Locate the cell with the specified text and output its (X, Y) center coordinate. 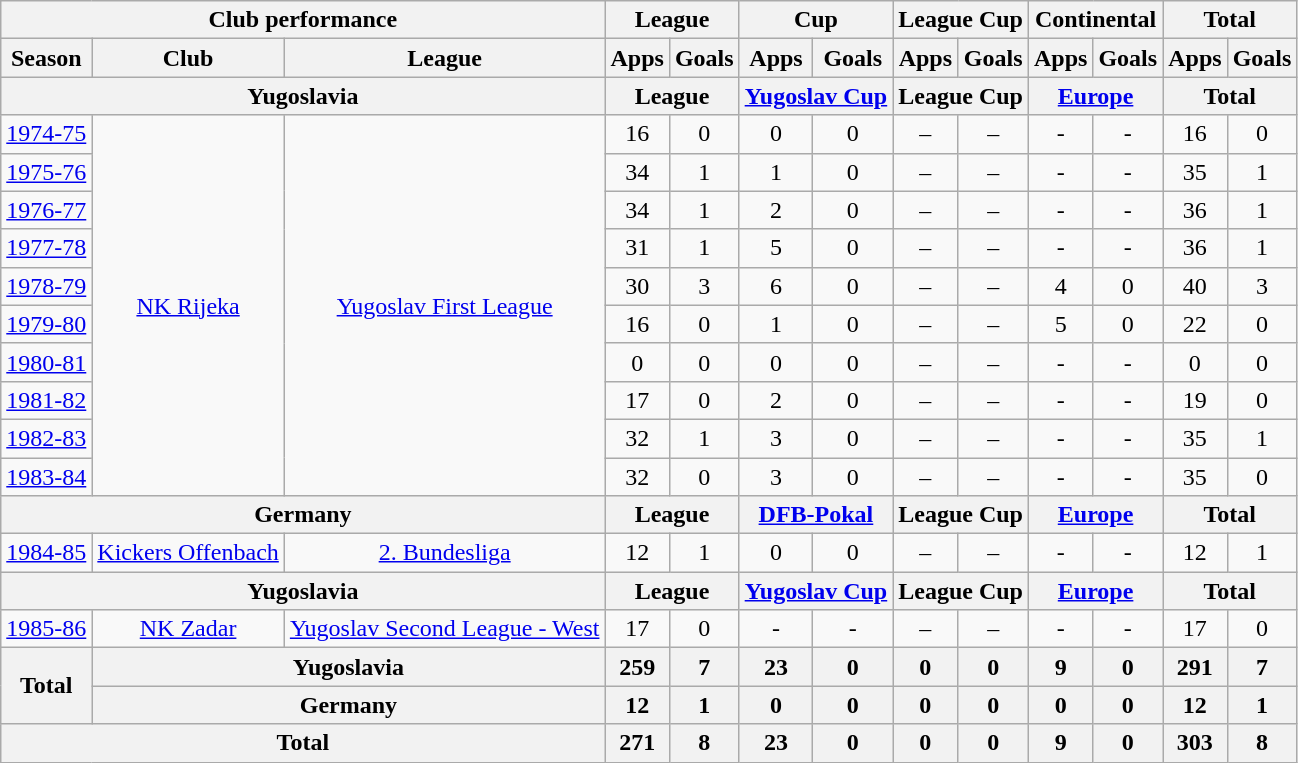
291 (1195, 667)
Season (46, 58)
1985-86 (46, 629)
6 (776, 286)
NK Rijeka (188, 306)
Club performance (303, 20)
Cup (816, 20)
22 (1195, 324)
31 (637, 248)
Yugoslav Second League - West (444, 629)
Kickers Offenbach (188, 553)
259 (637, 667)
1979-80 (46, 324)
19 (1195, 400)
Continental (1095, 20)
1982-83 (46, 438)
1984-85 (46, 553)
30 (637, 286)
NK Zadar (188, 629)
40 (1195, 286)
1978-79 (46, 286)
Yugoslav First League (444, 306)
4 (1060, 286)
271 (637, 743)
1975-76 (46, 172)
1974-75 (46, 134)
303 (1195, 743)
1976-77 (46, 210)
Club (188, 58)
1977-78 (46, 248)
1980-81 (46, 362)
2. Bundesliga (444, 553)
DFB-Pokal (816, 515)
1981-82 (46, 400)
1983-84 (46, 477)
